For the text-containing cell, return its midpoint in [x, y] coordinate format. 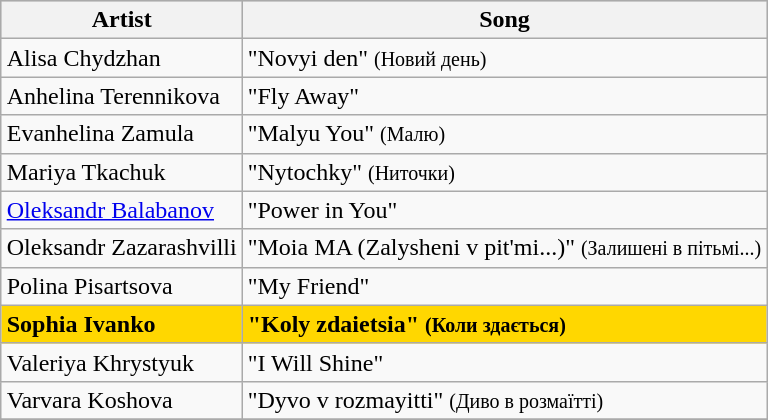
Oleksandr Zazarashvilli [122, 248]
Oleksandr Balabanov [122, 210]
Valeriya Khrystyuk [122, 362]
"I Will Shine" [504, 362]
Anhelina Terennikova [122, 96]
"My Friend" [504, 286]
Polina Pisartsova [122, 286]
"Fly Away" [504, 96]
Varvara Koshova [122, 400]
"Koly zdaietsia" (Коли здається) [504, 324]
Mariya Tkachuk [122, 172]
Artist [122, 20]
Song [504, 20]
Alisa Chydzhan [122, 58]
"Dyvo v rozmayitti" (Диво в розмаїтті) [504, 400]
"Malyu You" (Малю) [504, 134]
"Moia MA (Zalysheni v pit'mi...)" (Залишені в пітьмі...) [504, 248]
"Novyi den" (Новий день) [504, 58]
Sophia Ivanko [122, 324]
"Power in You" [504, 210]
"Nytochky" (Ниточки) [504, 172]
Evanhelina Zamula [122, 134]
